Detect which cell encompasses the target text, then output its [X, Y] center coordinate. 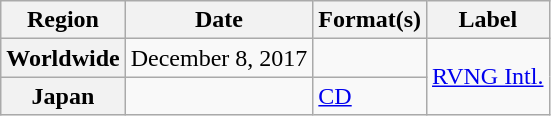
Japan [63, 96]
Label [488, 20]
Worldwide [63, 58]
Region [63, 20]
December 8, 2017 [219, 58]
Format(s) [370, 20]
Date [219, 20]
RVNG Intl. [488, 77]
CD [370, 96]
